Return (x, y) of the center of cell containing provided text 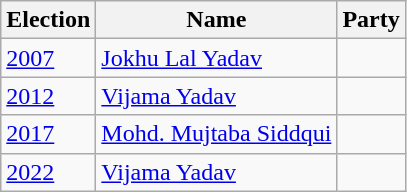
Jokhu Lal Yadav (216, 58)
2012 (48, 96)
2007 (48, 58)
2022 (48, 172)
Party (371, 20)
Name (216, 20)
Election (48, 20)
Mohd. Mujtaba Siddqui (216, 134)
2017 (48, 134)
